Determine the (x, y) coordinate at the center of the cell enclosing the given text.  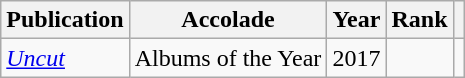
2017 (356, 58)
Uncut (65, 58)
Accolade (228, 20)
Albums of the Year (228, 58)
Rank (420, 20)
Year (356, 20)
Publication (65, 20)
